Detect which cell encompasses the target text, then output its [X, Y] center coordinate. 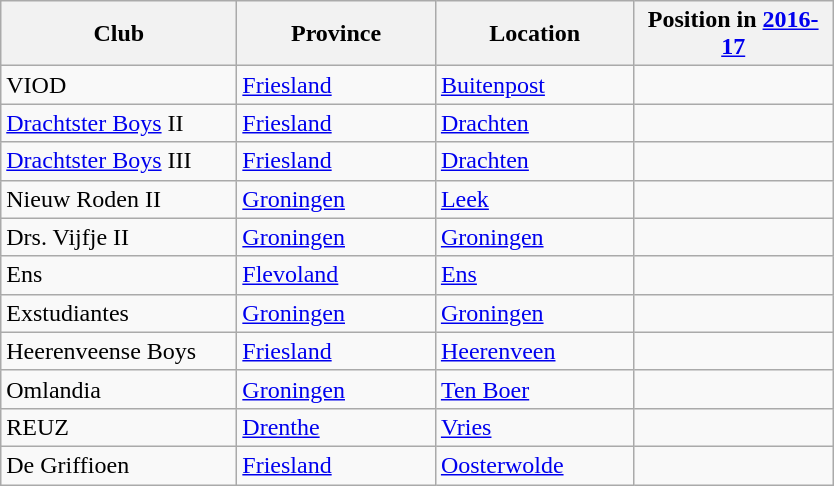
VIOD [119, 85]
Position in 2016-17 [734, 34]
De Griffioen [119, 465]
Location [534, 34]
Oosterwolde [534, 465]
Leek [534, 199]
Buitenpost [534, 85]
Drs. Vijfje II [119, 237]
Nieuw Roden II [119, 199]
Drachtster Boys III [119, 161]
Drachtster Boys II [119, 123]
REUZ [119, 427]
Exstudiantes [119, 313]
Ten Boer [534, 389]
Flevoland [336, 275]
Vries [534, 427]
Drenthe [336, 427]
Omlandia [119, 389]
Heerenveen [534, 351]
Heerenveense Boys [119, 351]
Province [336, 34]
Club [119, 34]
